Determine the (x, y) coordinate at the center of the cell enclosing the given text.  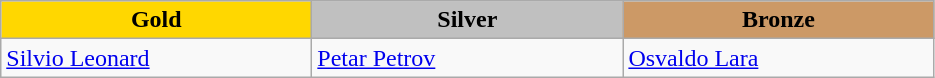
Osvaldo Lara (778, 58)
Silver (468, 20)
Bronze (778, 20)
Petar Petrov (468, 58)
Silvio Leonard (156, 58)
Gold (156, 20)
